Extract the (X, Y) coordinate from the center of the cell holding the provided text.  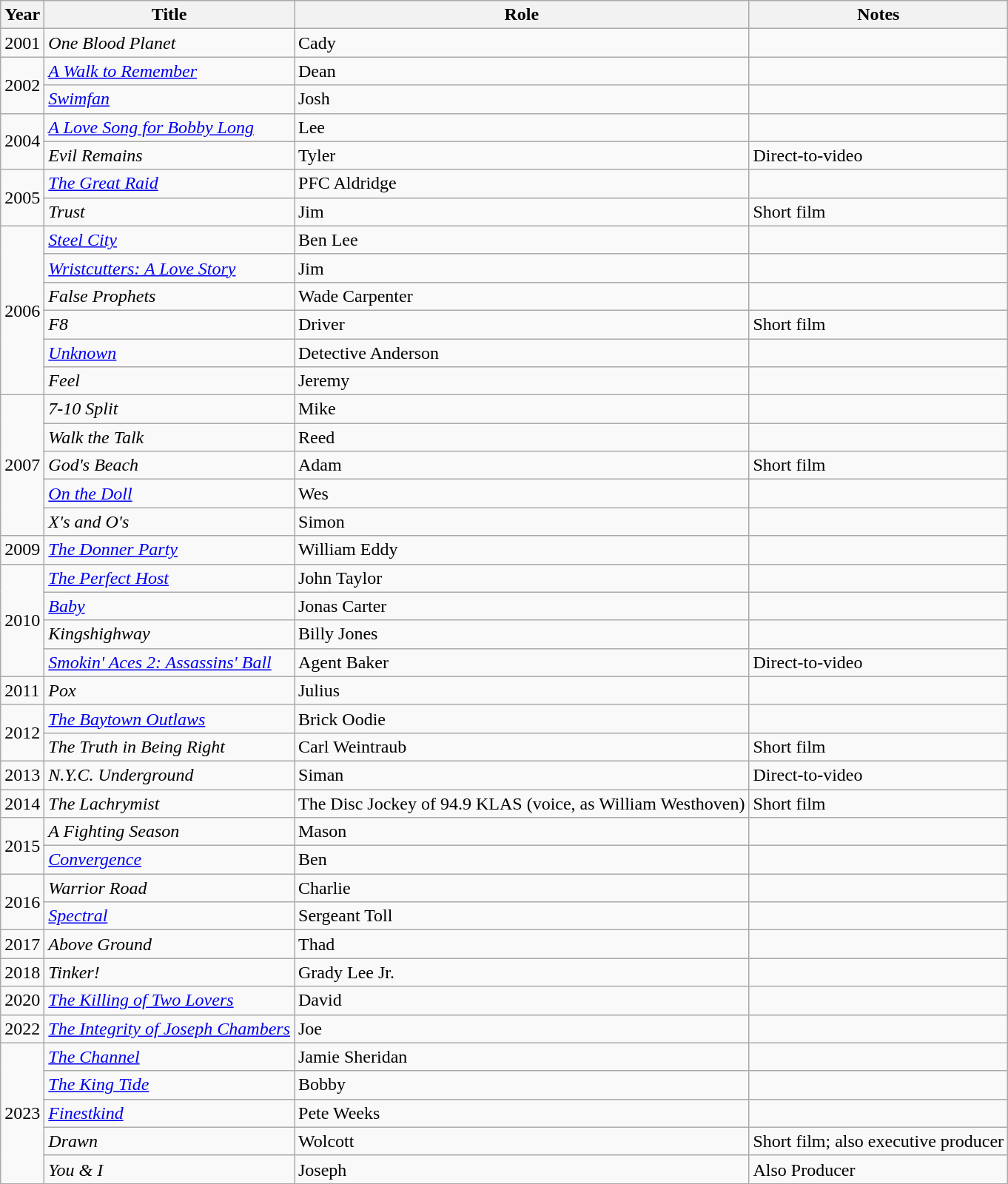
Ben (522, 860)
Baby (169, 606)
Simon (522, 522)
Wristcutters: A Love Story (169, 268)
John Taylor (522, 578)
The Donner Party (169, 550)
Adam (522, 465)
Pox (169, 690)
Detective Anderson (522, 353)
2018 (22, 972)
Tyler (522, 155)
Role (522, 15)
Spectral (169, 916)
Also Producer (878, 1169)
Agent Baker (522, 662)
Convergence (169, 860)
Unknown (169, 353)
Trust (169, 212)
2004 (22, 141)
PFC Aldridge (522, 184)
The Integrity of Joseph Chambers (169, 1029)
Bobby (522, 1085)
The Perfect Host (169, 578)
2020 (22, 1000)
2005 (22, 198)
Dean (522, 71)
Smokin' Aces 2: Assassins' Ball (169, 662)
2014 (22, 803)
Notes (878, 15)
2015 (22, 846)
X's and O's (169, 522)
Above Ground (169, 944)
Billy Jones (522, 634)
Thad (522, 944)
Charlie (522, 888)
On the Doll (169, 494)
Year (22, 15)
F8 (169, 324)
Tinker! (169, 972)
2007 (22, 465)
Swimfan (169, 99)
The Truth in Being Right (169, 747)
God's Beach (169, 465)
Lee (522, 127)
One Blood Planet (169, 43)
Jonas Carter (522, 606)
Siman (522, 775)
Grady Lee Jr. (522, 972)
2011 (22, 690)
Brick Oodie (522, 719)
Jeremy (522, 381)
Joseph (522, 1169)
2009 (22, 550)
Wolcott (522, 1141)
Feel (169, 381)
Wes (522, 494)
The Great Raid (169, 184)
A Walk to Remember (169, 71)
The Disc Jockey of 94.9 KLAS (voice, as William Westhoven) (522, 803)
Julius (522, 690)
2013 (22, 775)
Title (169, 15)
Reed (522, 437)
The Channel (169, 1057)
You & I (169, 1169)
Short film; also executive producer (878, 1141)
2016 (22, 902)
Driver (522, 324)
Carl Weintraub (522, 747)
Cady (522, 43)
The Lachrymist (169, 803)
The King Tide (169, 1085)
The Baytown Outlaws (169, 719)
A Fighting Season (169, 832)
Kingshighway (169, 634)
Drawn (169, 1141)
2001 (22, 43)
Evil Remains (169, 155)
Pete Weeks (522, 1113)
7-10 Split (169, 409)
David (522, 1000)
Josh (522, 99)
2012 (22, 733)
Finestkind (169, 1113)
2006 (22, 310)
Jamie Sheridan (522, 1057)
Joe (522, 1029)
False Prophets (169, 296)
2002 (22, 85)
Warrior Road (169, 888)
2017 (22, 944)
The Killing of Two Lovers (169, 1000)
Sergeant Toll (522, 916)
Mason (522, 832)
William Eddy (522, 550)
Wade Carpenter (522, 296)
Mike (522, 409)
2022 (22, 1029)
2023 (22, 1113)
N.Y.C. Underground (169, 775)
2010 (22, 620)
A Love Song for Bobby Long (169, 127)
Ben Lee (522, 240)
Walk the Talk (169, 437)
Steel City (169, 240)
